Return the [X, Y] coordinate for the center point of the cell that contains the specified text.  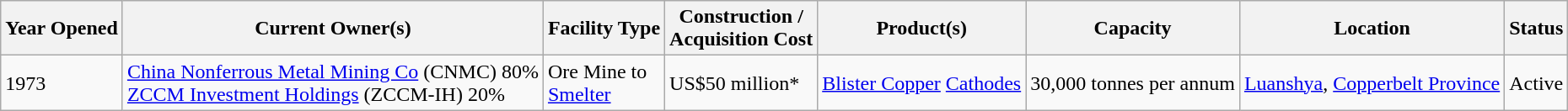
US$50 million* [742, 82]
Location [1372, 29]
Luanshya, Copperbelt Province [1372, 82]
Current Owner(s) [332, 29]
Year Opened [62, 29]
Active [1536, 82]
China Nonferrous Metal Mining Co (CNMC) 80%ZCCM Investment Holdings (ZCCM-IH) 20% [332, 82]
Ore Mine toSmelter [604, 82]
1973 [62, 82]
Capacity [1133, 29]
Facility Type [604, 29]
Blister Copper Cathodes [922, 82]
Status [1536, 29]
Construction /Acquisition Cost [742, 29]
30,000 tonnes per annum [1133, 82]
Product(s) [922, 29]
